Identify which cell holds the provided text, then report its (x, y) central coordinate. 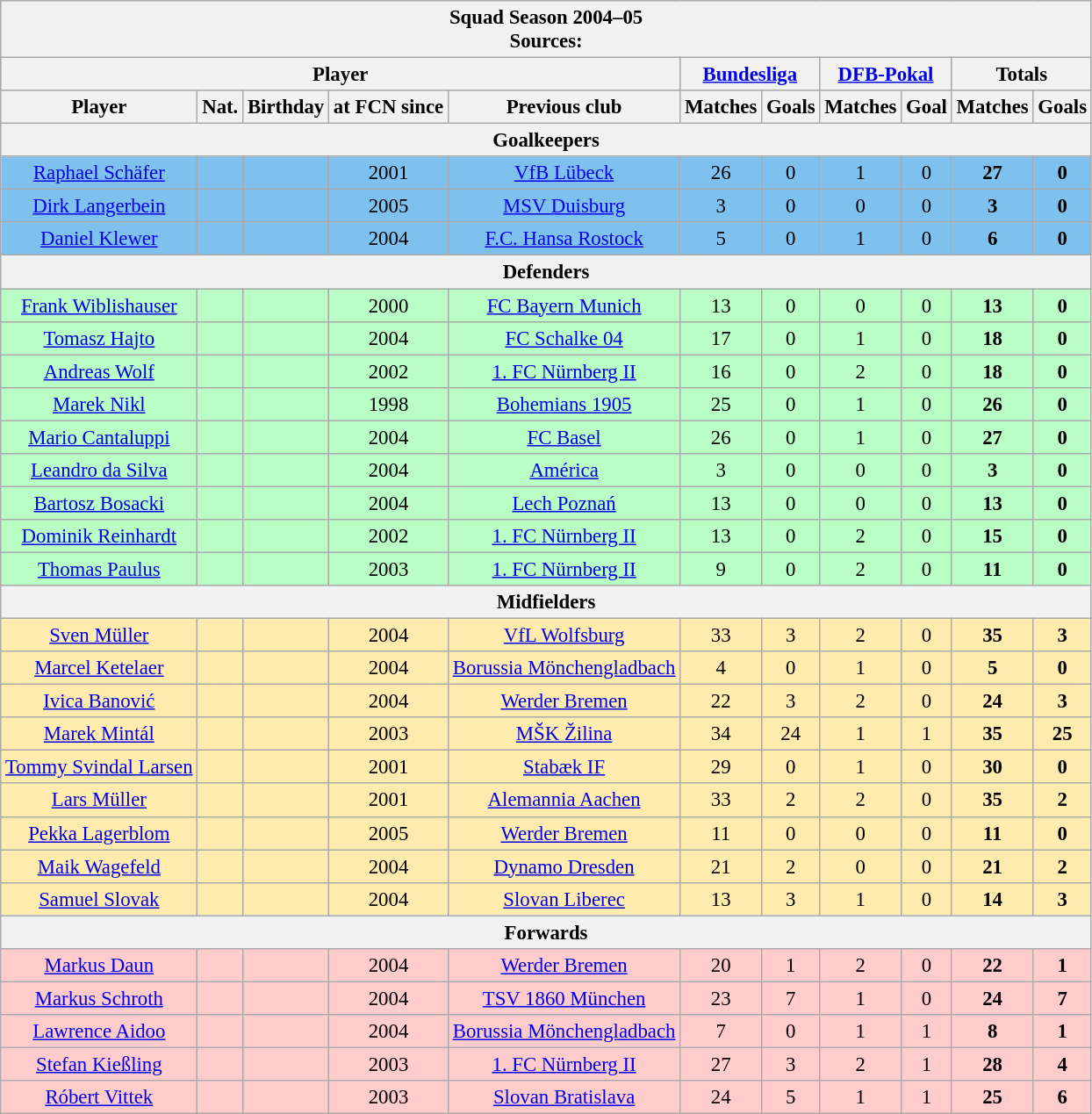
Ivica Banović (99, 701)
Lech Poznań (564, 503)
Róbert Vittek (99, 1097)
Daniel Klewer (99, 240)
Bundesliga (750, 75)
MŠK Žilina (564, 734)
Dominik Reinhardt (99, 536)
Bartosz Bosacki (99, 503)
Marcel Ketelaer (99, 668)
Andreas Wolf (99, 371)
30 (992, 767)
FC Bayern Munich (564, 305)
Marek Mintál (99, 734)
Lars Müller (99, 801)
Goalkeepers (546, 140)
Totals (1022, 75)
América (564, 471)
Lawrence Aidoo (99, 1031)
F.C. Hansa Rostock (564, 240)
Thomas Paulus (99, 569)
DFB-Pokal (886, 75)
Bohemians 1905 (564, 404)
1998 (389, 404)
Dirk Langerbein (99, 206)
Defenders (546, 272)
MSV Duisburg (564, 206)
28 (992, 1064)
Slovan Liberec (564, 899)
FC Schalke 04 (564, 338)
9 (722, 569)
8 (992, 1031)
Mario Cantaluppi (99, 437)
17 (722, 338)
Previous club (564, 107)
TSV 1860 München (564, 998)
Samuel Slovak (99, 899)
34 (722, 734)
Dynamo Dresden (564, 866)
15 (992, 536)
Stefan Kießling (99, 1064)
Markus Daun (99, 966)
Goal (927, 107)
20 (722, 966)
Markus Schroth (99, 998)
Forwards (546, 932)
Tomasz Hajto (99, 338)
Tommy Svindal Larsen (99, 767)
Marek Nikl (99, 404)
VfL Wolfsburg (564, 636)
Midfielders (546, 602)
2000 (389, 305)
FC Basel (564, 437)
Raphael Schäfer (99, 173)
14 (992, 899)
Leandro da Silva (99, 471)
Squad Season 2004–05Sources: (546, 30)
Nat. (220, 107)
29 (722, 767)
at FCN since (389, 107)
Slovan Bratislava (564, 1097)
Sven Müller (99, 636)
23 (722, 998)
Alemannia Aachen (564, 801)
Maik Wagefeld (99, 866)
VfB Lübeck (564, 173)
Pekka Lagerblom (99, 833)
Stabæk IF (564, 767)
16 (722, 371)
Birthday (286, 107)
Frank Wiblishauser (99, 305)
